Find where the given text appears and provide that cell's center as [x, y] coordinate. 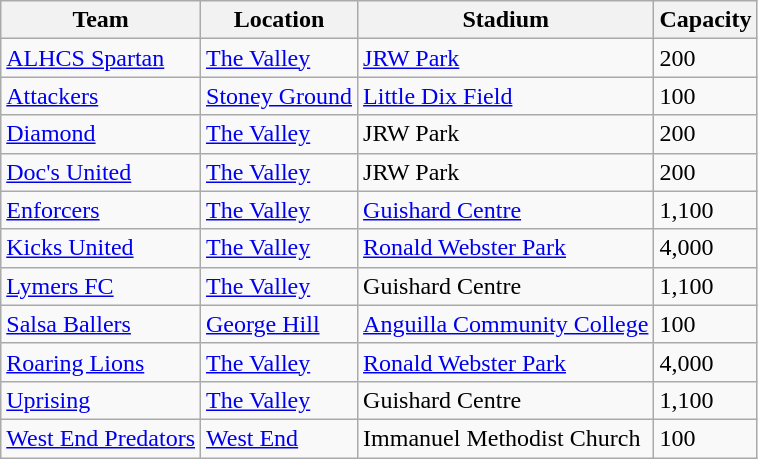
West End [280, 438]
Anguilla Community College [506, 324]
Stoney Ground [280, 96]
Enforcers [101, 210]
Little Dix Field [506, 96]
Salsa Ballers [101, 324]
Team [101, 20]
Stadium [506, 20]
Roaring Lions [101, 362]
George Hill [280, 324]
Doc's United [101, 172]
West End Predators [101, 438]
Lymers FC [101, 286]
Uprising [101, 400]
Immanuel Methodist Church [506, 438]
Attackers [101, 96]
Kicks United [101, 248]
ALHCS Spartan [101, 58]
Location [280, 20]
Capacity [706, 20]
Diamond [101, 134]
